Scan for the cell matching the given text and deliver its [x, y] coordinate at center. 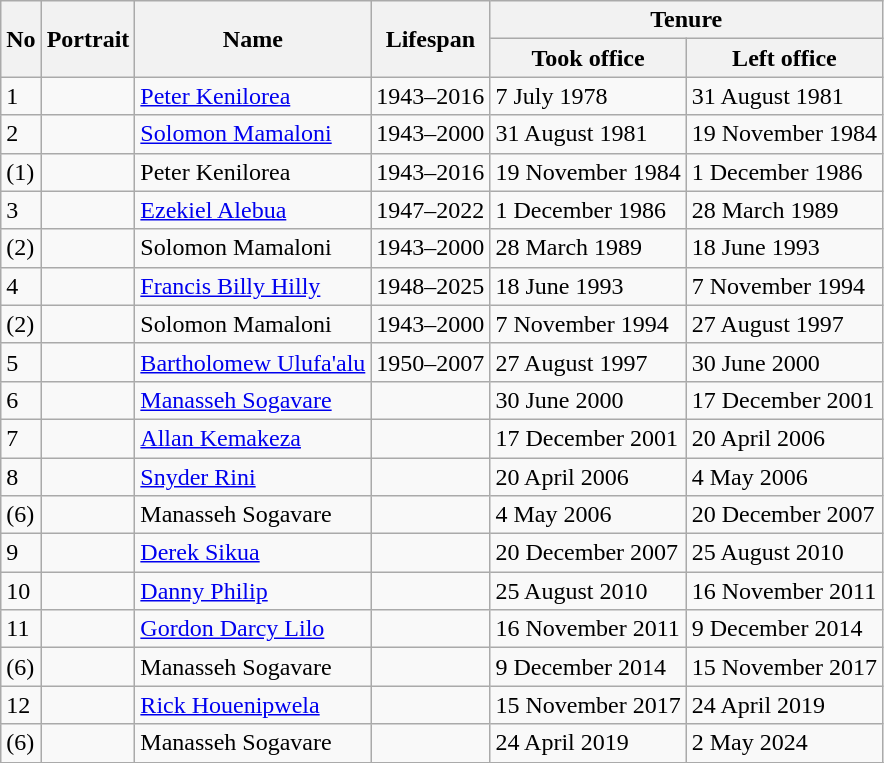
Allan Kemakeza [253, 438]
Portrait [88, 39]
7 [21, 438]
1950–2007 [430, 362]
Took office [588, 58]
(1) [21, 172]
8 [21, 477]
4 [21, 286]
Danny Philip [253, 591]
Snyder Rini [253, 477]
1 [21, 96]
Lifespan [430, 39]
7 July 1978 [588, 96]
2 [21, 134]
Left office [784, 58]
Tenure [686, 20]
1947–2022 [430, 210]
9 [21, 553]
Rick Houenipwela [253, 705]
Bartholomew Ulufa'alu [253, 362]
12 [21, 705]
No [21, 39]
Derek Sikua [253, 553]
11 [21, 629]
3 [21, 210]
Name [253, 39]
5 [21, 362]
Gordon Darcy Lilo [253, 629]
2 May 2024 [784, 743]
1948–2025 [430, 286]
Ezekiel Alebua [253, 210]
Francis Billy Hilly [253, 286]
10 [21, 591]
6 [21, 400]
